Capture the cell that displays the provided text and extract its [X, Y] central coordinate. 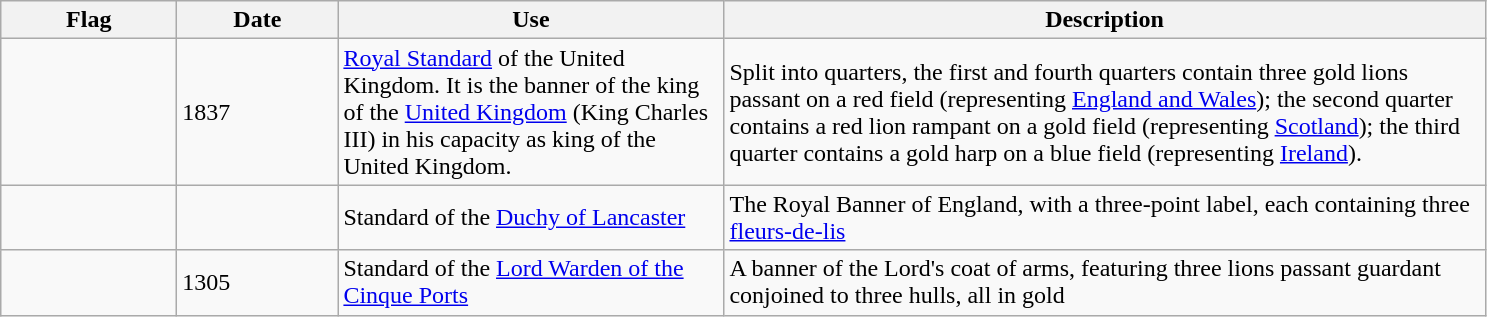
Standard of the Duchy of Lancaster [531, 218]
Description [1104, 20]
Date [258, 20]
1305 [258, 282]
Flag [89, 20]
The Royal Banner of England, with a three-point label, each containing three fleurs-de-lis [1104, 218]
Use [531, 20]
Standard of the Lord Warden of the Cinque Ports [531, 282]
1837 [258, 112]
A banner of the Lord's coat of arms, featuring three lions passant guardant conjoined to three hulls, all in gold [1104, 282]
